Return the (x, y) coordinate for the center point of the cell that contains the specified text.  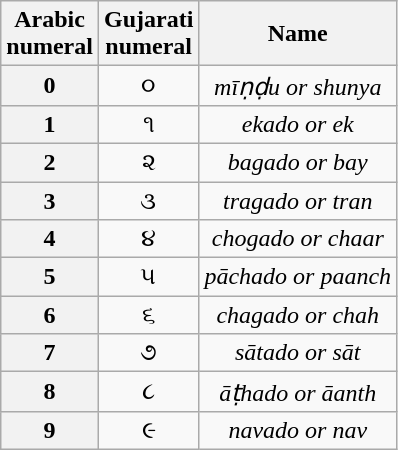
૮ (148, 392)
૩ (148, 201)
૯ (148, 430)
0 (50, 86)
chogado or chaar (298, 239)
૫ (148, 277)
tragado or tran (298, 201)
sātado or sāt (298, 353)
3 (50, 201)
āṭhado or āanth (298, 392)
bagado or bay (298, 162)
chagado or chah (298, 315)
6 (50, 315)
૭ (148, 353)
૨ (148, 162)
2 (50, 162)
Name (298, 34)
૪ (148, 239)
navado or nav (298, 430)
8 (50, 392)
૦ (148, 86)
7 (50, 353)
4 (50, 239)
pāchado or paanch (298, 277)
5 (50, 277)
૬ (148, 315)
9 (50, 430)
૧ (148, 124)
ekado or ek (298, 124)
1 (50, 124)
mīṇḍu or shunya (298, 86)
Arabicnumeral (50, 34)
Gujaratinumeral (148, 34)
